Identify which cell holds the provided text, then report its (X, Y) central coordinate. 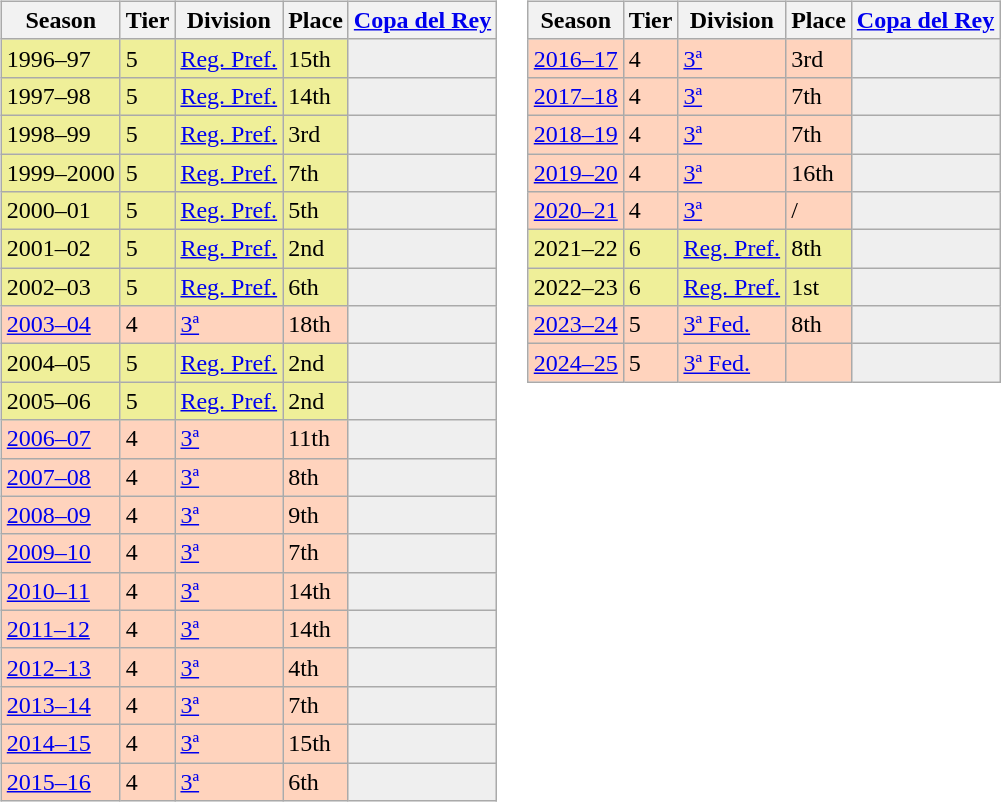
2006–07 (60, 439)
2014–15 (60, 743)
1st (819, 287)
2013–14 (60, 705)
1997–98 (60, 96)
1999–2000 (60, 173)
2016–17 (576, 58)
5th (316, 211)
2000–01 (60, 211)
1996–97 (60, 58)
2012–13 (60, 667)
2011–12 (60, 629)
2023–24 (576, 325)
9th (316, 515)
2024–25 (576, 363)
2007–08 (60, 477)
4th (316, 667)
2001–02 (60, 249)
18th (316, 325)
2018–19 (576, 134)
2021–22 (576, 249)
11th (316, 439)
2022–23 (576, 287)
2017–18 (576, 96)
2004–05 (60, 363)
2019–20 (576, 173)
2005–06 (60, 401)
2002–03 (60, 287)
2010–11 (60, 591)
2003–04 (60, 325)
2015–16 (60, 781)
2009–10 (60, 553)
2008–09 (60, 515)
/ (819, 211)
16th (819, 173)
1998–99 (60, 134)
2020–21 (576, 211)
